Capture the cell that displays the provided text and extract its (x, y) central coordinate. 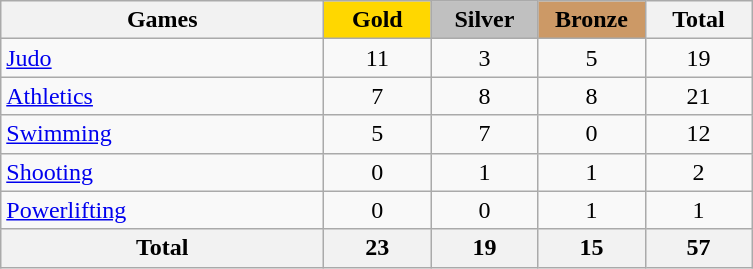
Gold (378, 20)
Silver (484, 20)
Bronze (592, 20)
3 (484, 58)
2 (698, 172)
Athletics (162, 96)
Judo (162, 58)
23 (378, 248)
Swimming (162, 134)
21 (698, 96)
Games (162, 20)
Powerlifting (162, 210)
15 (592, 248)
57 (698, 248)
Shooting (162, 172)
12 (698, 134)
11 (378, 58)
